For the text-containing cell, return its midpoint in [x, y] coordinate format. 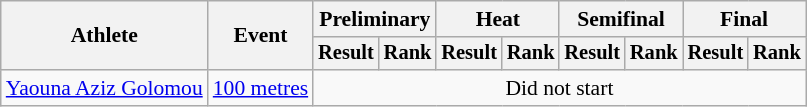
Preliminary [374, 19]
Final [744, 19]
Event [260, 36]
Did not start [559, 88]
100 metres [260, 88]
Athlete [104, 36]
Heat [498, 19]
Semifinal [620, 19]
Yaouna Aziz Golomou [104, 88]
